Provide the [x, y] coordinate of the cell's center where the given text is located.  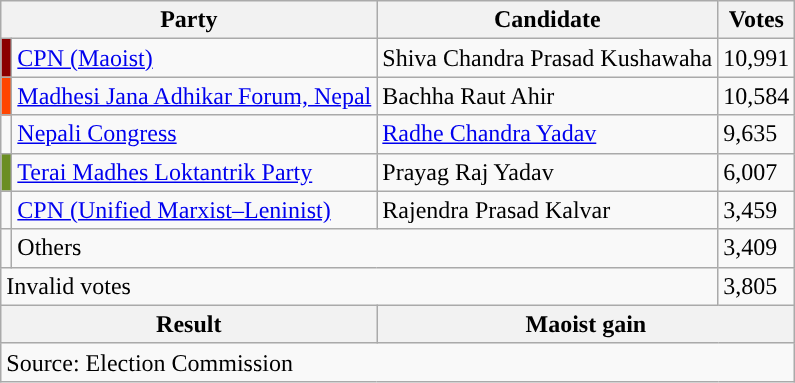
Bachha Raut Ahir [548, 96]
Votes [756, 20]
Radhe Chandra Yadav [548, 134]
Party [189, 20]
CPN (Maoist) [194, 58]
9,635 [756, 134]
10,584 [756, 96]
Others [365, 248]
Result [189, 324]
6,007 [756, 172]
Maoist gain [586, 324]
Source: Election Commission [398, 362]
3,459 [756, 210]
CPN (Unified Marxist–Leninist) [194, 210]
Shiva Chandra Prasad Kushawaha [548, 58]
Madhesi Jana Adhikar Forum, Nepal [194, 96]
Invalid votes [360, 286]
Terai Madhes Loktantrik Party [194, 172]
Prayag Raj Yadav [548, 172]
Rajendra Prasad Kalvar [548, 210]
10,991 [756, 58]
Candidate [548, 20]
3,805 [756, 286]
Nepali Congress [194, 134]
3,409 [756, 248]
